Extract the (x, y) coordinate from the center of the cell holding the provided text.  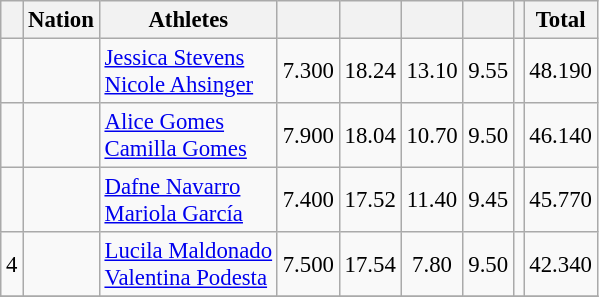
Nation (61, 20)
4 (12, 264)
Athletes (188, 20)
7.300 (308, 72)
17.54 (370, 264)
18.04 (370, 136)
7.80 (432, 264)
Jessica StevensNicole Ahsinger (188, 72)
18.24 (370, 72)
7.500 (308, 264)
11.40 (432, 200)
17.52 (370, 200)
13.10 (432, 72)
45.770 (560, 200)
42.340 (560, 264)
48.190 (560, 72)
7.400 (308, 200)
9.55 (488, 72)
Total (560, 20)
9.45 (488, 200)
10.70 (432, 136)
46.140 (560, 136)
Dafne NavarroMariola García (188, 200)
7.900 (308, 136)
Lucila MaldonadoValentina Podesta (188, 264)
Alice GomesCamilla Gomes (188, 136)
